Determine the (x, y) coordinate at the center of the cell enclosing the given text.  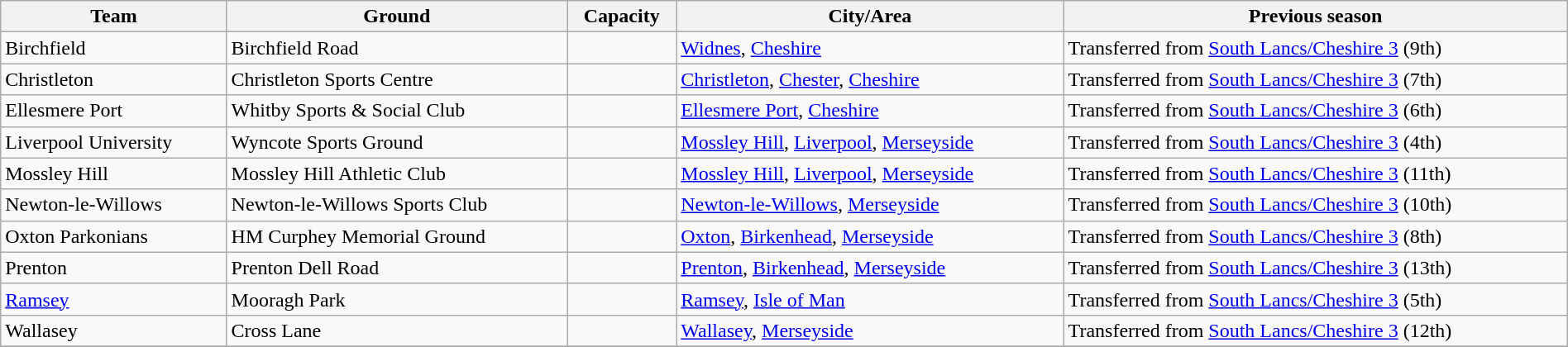
Birchfield Road (397, 48)
Transferred from South Lancs/Cheshire 3 (12th) (1315, 330)
Capacity (622, 17)
Newton-le-Willows, Merseyside (870, 205)
Whitby Sports & Social Club (397, 111)
Transferred from South Lancs/Cheshire 3 (5th) (1315, 299)
Mossley Hill Athletic Club (397, 173)
Birchfield (114, 48)
Transferred from South Lancs/Cheshire 3 (8th) (1315, 236)
Oxton, Birkenhead, Merseyside (870, 236)
Transferred from South Lancs/Cheshire 3 (13th) (1315, 268)
Wallasey, Merseyside (870, 330)
Transferred from South Lancs/Cheshire 3 (9th) (1315, 48)
Newton-le-Willows Sports Club (397, 205)
Wyncote Sports Ground (397, 142)
Newton-le-Willows (114, 205)
Prenton, Birkenhead, Merseyside (870, 268)
Ground (397, 17)
Cross Lane (397, 330)
Ramsey (114, 299)
Prenton Dell Road (397, 268)
Team (114, 17)
Christleton Sports Centre (397, 79)
Transferred from South Lancs/Cheshire 3 (11th) (1315, 173)
Transferred from South Lancs/Cheshire 3 (4th) (1315, 142)
Transferred from South Lancs/Cheshire 3 (7th) (1315, 79)
Liverpool University (114, 142)
City/Area (870, 17)
Ramsey, Isle of Man (870, 299)
Christleton (114, 79)
Mossley Hill (114, 173)
Ellesmere Port, Cheshire (870, 111)
Mooragh Park (397, 299)
Prenton (114, 268)
Wallasey (114, 330)
HM Curphey Memorial Ground (397, 236)
Previous season (1315, 17)
Ellesmere Port (114, 111)
Christleton, Chester, Cheshire (870, 79)
Oxton Parkonians (114, 236)
Transferred from South Lancs/Cheshire 3 (6th) (1315, 111)
Transferred from South Lancs/Cheshire 3 (10th) (1315, 205)
Widnes, Cheshire (870, 48)
